Find where the given text appears and provide that cell's center as (X, Y) coordinate. 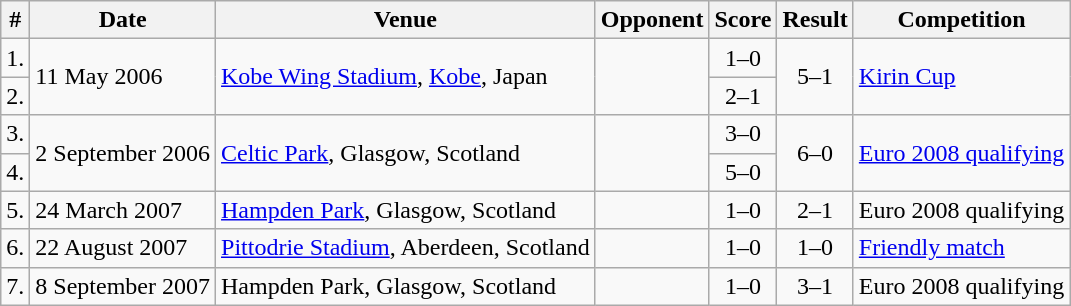
Opponent (652, 20)
22 August 2007 (123, 248)
Score (743, 20)
# (16, 20)
5. (16, 210)
2 September 2006 (123, 153)
7. (16, 286)
6–0 (815, 153)
5–0 (743, 172)
3–1 (815, 286)
Pittodrie Stadium, Aberdeen, Scotland (406, 248)
5–1 (815, 77)
3–0 (743, 134)
Friendly match (961, 248)
Date (123, 20)
Kobe Wing Stadium, Kobe, Japan (406, 77)
8 September 2007 (123, 286)
3. (16, 134)
Celtic Park, Glasgow, Scotland (406, 153)
Competition (961, 20)
2. (16, 96)
Venue (406, 20)
24 March 2007 (123, 210)
4. (16, 172)
11 May 2006 (123, 77)
6. (16, 248)
Kirin Cup (961, 77)
1. (16, 58)
Result (815, 20)
